Return [X, Y] of the center of cell containing provided text 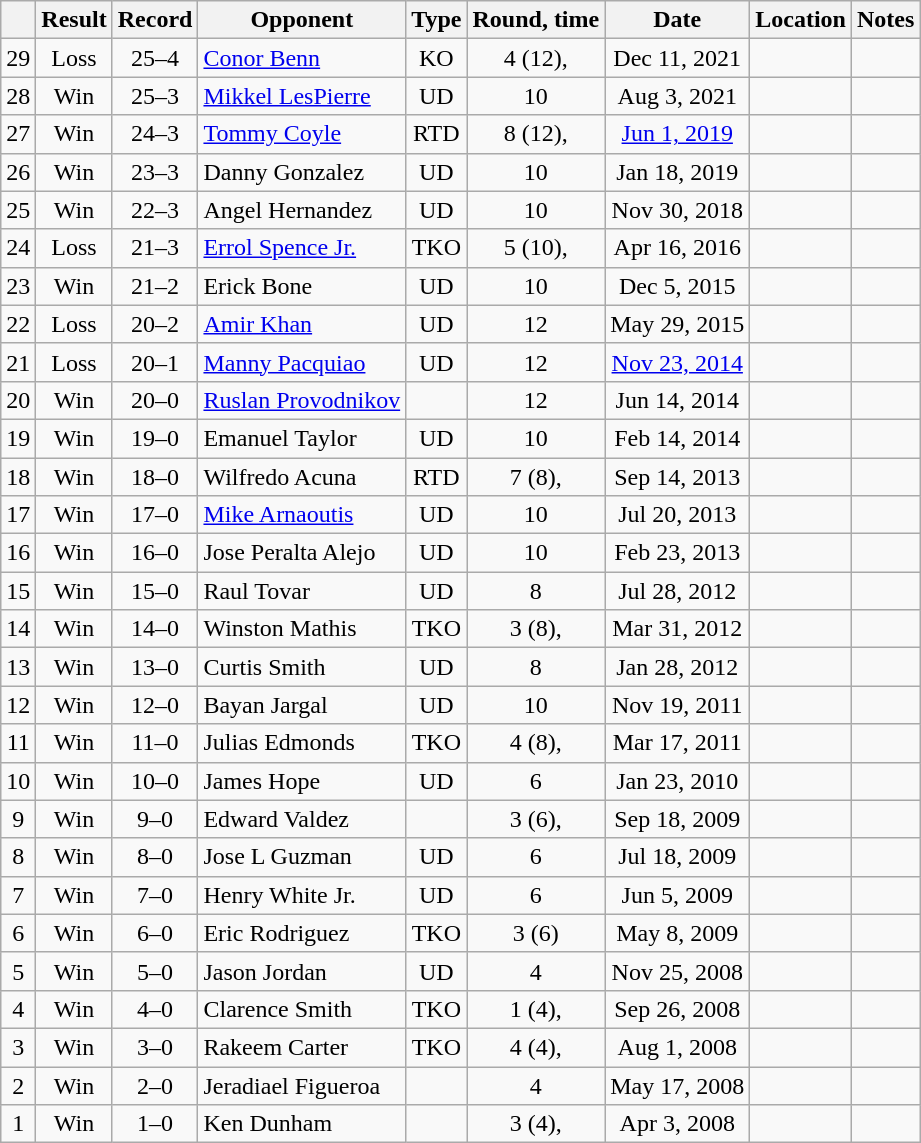
12–0 [155, 705]
Danny Gonzalez [302, 172]
May 29, 2015 [678, 324]
15–0 [155, 591]
May 8, 2009 [678, 933]
25–4 [155, 58]
Jose L Guzman [302, 857]
Jul 28, 2012 [678, 591]
Result [74, 20]
Manny Pacquiao [302, 362]
Round, time [536, 20]
Conor Benn [302, 58]
Nov 25, 2008 [678, 971]
Julias Edmonds [302, 743]
19–0 [155, 438]
5 [18, 971]
Jan 18, 2019 [678, 172]
Jun 1, 2019 [678, 134]
7 (8), [536, 477]
21–2 [155, 286]
Jun 5, 2009 [678, 895]
9–0 [155, 819]
2–0 [155, 1085]
Jason Jordan [302, 971]
Nov 19, 2011 [678, 705]
Opponent [302, 20]
Feb 14, 2014 [678, 438]
29 [18, 58]
Feb 23, 2013 [678, 553]
25–3 [155, 96]
18–0 [155, 477]
22 [18, 324]
20–2 [155, 324]
Aug 1, 2008 [678, 1047]
25 [18, 210]
19 [18, 438]
7 [18, 895]
3 (8), [536, 629]
15 [18, 591]
Sep 14, 2013 [678, 477]
1 [18, 1124]
13–0 [155, 667]
20–0 [155, 400]
26 [18, 172]
Sep 18, 2009 [678, 819]
8 (12), [536, 134]
3 [18, 1047]
6–0 [155, 933]
14 [18, 629]
4–0 [155, 1009]
1–0 [155, 1124]
Sep 26, 2008 [678, 1009]
Errol Spence Jr. [302, 248]
17 [18, 515]
Curtis Smith [302, 667]
Erick Bone [302, 286]
23 [18, 286]
14–0 [155, 629]
Date [678, 20]
Apr 16, 2016 [678, 248]
2 [18, 1085]
Location [801, 20]
Mar 17, 2011 [678, 743]
7–0 [155, 895]
8–0 [155, 857]
21–3 [155, 248]
Mikkel LesPierre [302, 96]
24 [18, 248]
Apr 3, 2008 [678, 1124]
4 (4), [536, 1047]
Henry White Jr. [302, 895]
Ken Dunham [302, 1124]
Jeradiael Figueroa [302, 1085]
18 [18, 477]
Aug 3, 2021 [678, 96]
Eric Rodriguez [302, 933]
Jul 20, 2013 [678, 515]
3–0 [155, 1047]
Emanuel Taylor [302, 438]
11 [18, 743]
16–0 [155, 553]
Mar 31, 2012 [678, 629]
Nov 30, 2018 [678, 210]
4 (8), [536, 743]
4 (12), [536, 58]
1 (4), [536, 1009]
Dec 11, 2021 [678, 58]
Record [155, 20]
Jose Peralta Alejo [302, 553]
5 (10), [536, 248]
Winston Mathis [302, 629]
May 17, 2008 [678, 1085]
Ruslan Provodnikov [302, 400]
22–3 [155, 210]
11–0 [155, 743]
Tommy Coyle [302, 134]
Jul 18, 2009 [678, 857]
23–3 [155, 172]
24–3 [155, 134]
KO [436, 58]
3 (4), [536, 1124]
20–1 [155, 362]
5–0 [155, 971]
Mike Arnaoutis [302, 515]
28 [18, 96]
10–0 [155, 781]
Amir Khan [302, 324]
3 (6) [536, 933]
Type [436, 20]
Dec 5, 2015 [678, 286]
3 (6), [536, 819]
Wilfredo Acuna [302, 477]
16 [18, 553]
Jun 14, 2014 [678, 400]
Bayan Jargal [302, 705]
20 [18, 400]
Jan 23, 2010 [678, 781]
13 [18, 667]
Rakeem Carter [302, 1047]
27 [18, 134]
Nov 23, 2014 [678, 362]
Jan 28, 2012 [678, 667]
Raul Tovar [302, 591]
Notes [886, 20]
Angel Hernandez [302, 210]
Edward Valdez [302, 819]
21 [18, 362]
9 [18, 819]
James Hope [302, 781]
Clarence Smith [302, 1009]
17–0 [155, 515]
